From the cell containing the given text, extract its center point as [x, y] coordinate. 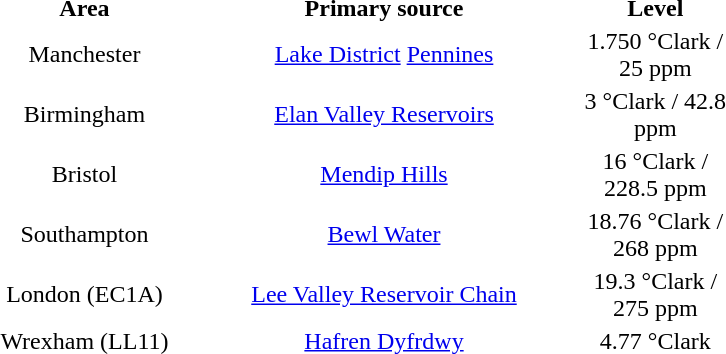
Elan Valley Reservoirs [384, 114]
Lake District Pennines [384, 54]
Bewl Water [384, 234]
Lee Valley Reservoir Chain [384, 294]
Mendip Hills [384, 174]
